Determine the (x, y) coordinate at the center of the cell enclosing the given text.  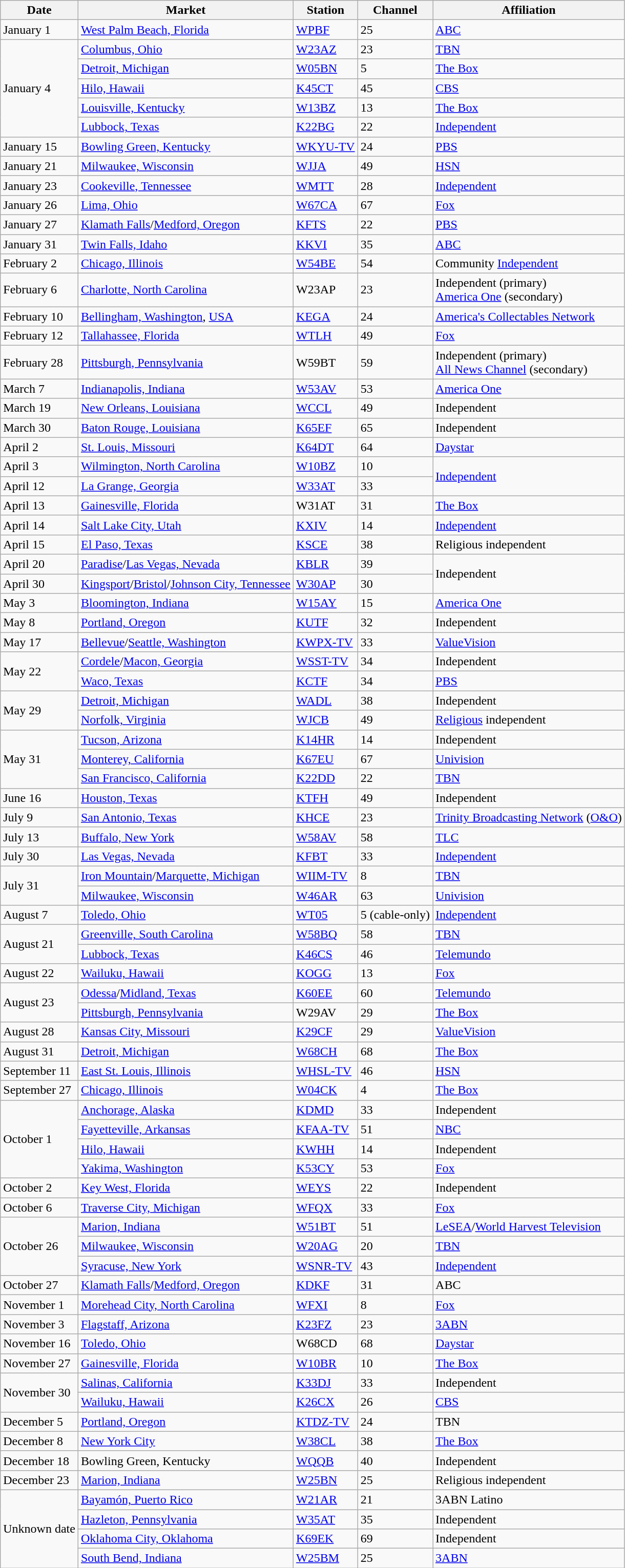
August 7 (39, 915)
Tucson, Arizona (185, 739)
Lima, Ohio (185, 205)
WSST-TV (326, 662)
February 10 (39, 316)
November 16 (39, 1344)
KXIV (326, 525)
May 29 (39, 710)
Salinas, California (185, 1383)
W31AT (326, 505)
W21AR (326, 1499)
Tallahassee, Florida (185, 336)
Channel (395, 10)
December 5 (39, 1422)
KKVI (326, 244)
KFTS (326, 224)
W59BT (326, 363)
January 26 (39, 205)
April 20 (39, 564)
KTDZ-TV (326, 1422)
Houston, Texas (185, 798)
KEGA (326, 316)
January 15 (39, 146)
Columbus, Ohio (185, 49)
KUTF (326, 623)
43 (395, 1266)
Norfolk, Virginia (185, 720)
Bellingham, Washington, USA (185, 316)
February 28 (39, 363)
K67EU (326, 759)
W05BN (326, 69)
WFXI (326, 1305)
KDKF (326, 1285)
WJJA (326, 166)
Baton Rouge, Louisiana (185, 428)
KTFH (326, 798)
East St. Louis, Illinois (185, 1071)
69 (395, 1539)
WHSL-TV (326, 1071)
KFBT (326, 856)
3ABN Latino (529, 1499)
K14HR (326, 739)
October 6 (39, 1207)
Charlotte, North Carolina (185, 290)
60 (395, 993)
Indianapolis, Indiana (185, 389)
KSCE (326, 544)
Yakima, Washington (185, 1168)
WEYS (326, 1188)
Cordele/Macon, Georgia (185, 662)
39 (395, 564)
64 (395, 447)
Wilmington, North Carolina (185, 467)
Greenville, South Carolina (185, 935)
Kingsport/Bristol/Johnson City, Tennessee (185, 583)
January 4 (39, 88)
Independent (primary) All News Channel (secondary) (529, 363)
El Paso, Texas (185, 544)
KDMD (326, 1110)
W46AR (326, 896)
January 27 (39, 224)
WT05 (326, 915)
Station (326, 10)
54 (395, 264)
20 (395, 1246)
February 6 (39, 290)
K65EF (326, 428)
W68CH (326, 1051)
Louisville, Kentucky (185, 108)
July 30 (39, 856)
W25BN (326, 1480)
K46CS (326, 954)
WKYU-TV (326, 146)
Unknown date (39, 1529)
November 27 (39, 1363)
TLC (529, 837)
September 27 (39, 1090)
45 (395, 88)
Bayamón, Puerto Rico (185, 1499)
January 1 (39, 30)
November 30 (39, 1392)
K22BG (326, 127)
December 8 (39, 1441)
October 27 (39, 1285)
April 30 (39, 583)
4 (395, 1090)
May 3 (39, 603)
K64DT (326, 447)
5 (395, 69)
America's Collectables Network (529, 316)
August 22 (39, 973)
New York City (185, 1441)
W25BM (326, 1558)
September 11 (39, 1071)
KWPX-TV (326, 642)
October 26 (39, 1246)
Affiliation (529, 10)
W04CK (326, 1090)
Paradise/Las Vegas, Nevada (185, 564)
Odessa/Midland, Texas (185, 993)
January 23 (39, 185)
W23AZ (326, 49)
August 31 (39, 1051)
April 12 (39, 486)
30 (395, 583)
W58BQ (326, 935)
December 23 (39, 1480)
December 18 (39, 1460)
WTLH (326, 336)
KBLR (326, 564)
59 (395, 363)
Iron Mountain/Marquette, Michigan (185, 876)
June 16 (39, 798)
W68CD (326, 1344)
WQQB (326, 1460)
Key West, Florida (185, 1188)
New Orleans, Louisiana (185, 408)
Las Vegas, Nevada (185, 856)
W10BR (326, 1363)
K45CT (326, 88)
KCTF (326, 681)
Twin Falls, Idaho (185, 244)
San Francisco, California (185, 778)
November 1 (39, 1305)
San Antonio, Texas (185, 817)
Cookeville, Tennessee (185, 185)
West Palm Beach, Florida (185, 30)
65 (395, 428)
Waco, Texas (185, 681)
K23FZ (326, 1324)
November 3 (39, 1324)
32 (395, 623)
K26CX (326, 1402)
5 (cable-only) (395, 915)
Monterey, California (185, 759)
NBC (529, 1129)
August 21 (39, 944)
Flagstaff, Arizona (185, 1324)
21 (395, 1499)
W15AY (326, 603)
Hazleton, Pennsylvania (185, 1519)
Bloomington, Indiana (185, 603)
W67CA (326, 205)
Traverse City, Michigan (185, 1207)
26 (395, 1402)
St. Louis, Missouri (185, 447)
April 14 (39, 525)
K22DD (326, 778)
WADL (326, 701)
January 31 (39, 244)
April 15 (39, 544)
W38CL (326, 1441)
August 23 (39, 1003)
WMTT (326, 185)
February 2 (39, 264)
Salt Lake City, Utah (185, 525)
W13BZ (326, 108)
WFQX (326, 1207)
KOGG (326, 973)
KFAA-TV (326, 1129)
WCCL (326, 408)
K69EK (326, 1539)
W10BZ (326, 467)
Date (39, 10)
WSNR-TV (326, 1266)
K33DJ (326, 1383)
Oklahoma City, Oklahoma (185, 1539)
W53AV (326, 389)
May 31 (39, 759)
Market (185, 10)
40 (395, 1460)
Community Independent (529, 264)
October 2 (39, 1188)
Independent (primary) America One (secondary) (529, 290)
Bellevue/Seattle, Washington (185, 642)
KHCE (326, 817)
July 31 (39, 885)
April 13 (39, 505)
KWHH (326, 1149)
15 (395, 603)
K60EE (326, 993)
Morehead City, North Carolina (185, 1305)
March 19 (39, 408)
K29CF (326, 1032)
January 21 (39, 166)
W29AV (326, 1012)
W30AP (326, 583)
May 17 (39, 642)
W23AP (326, 290)
Trinity Broadcasting Network (O&O) (529, 817)
May 22 (39, 671)
W54BE (326, 264)
February 12 (39, 336)
March 7 (39, 389)
Anchorage, Alaska (185, 1110)
La Grange, Georgia (185, 486)
April 3 (39, 467)
April 2 (39, 447)
Buffalo, New York (185, 837)
May 8 (39, 623)
W33AT (326, 486)
March 30 (39, 428)
W51BT (326, 1227)
Fayetteville, Arkansas (185, 1129)
October 1 (39, 1139)
LeSEA/World Harvest Television (529, 1227)
K53CY (326, 1168)
W35AT (326, 1519)
Kansas City, Missouri (185, 1032)
63 (395, 896)
July 13 (39, 837)
August 28 (39, 1032)
WPBF (326, 30)
WIIM-TV (326, 876)
July 9 (39, 817)
W20AG (326, 1246)
28 (395, 185)
South Bend, Indiana (185, 1558)
WJCB (326, 720)
W58AV (326, 837)
Syracuse, New York (185, 1266)
